Provide the [x, y] coordinate of the cell's center where the given text is located.  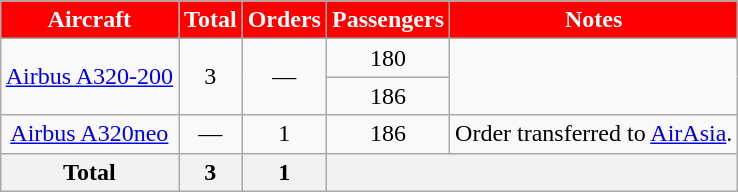
Passengers [388, 20]
Airbus A320-200 [89, 77]
Orders [284, 20]
Order transferred to AirAsia. [594, 134]
Notes [594, 20]
Aircraft [89, 20]
180 [388, 58]
Airbus A320neo [89, 134]
